Capture the cell that displays the provided text and extract its [X, Y] central coordinate. 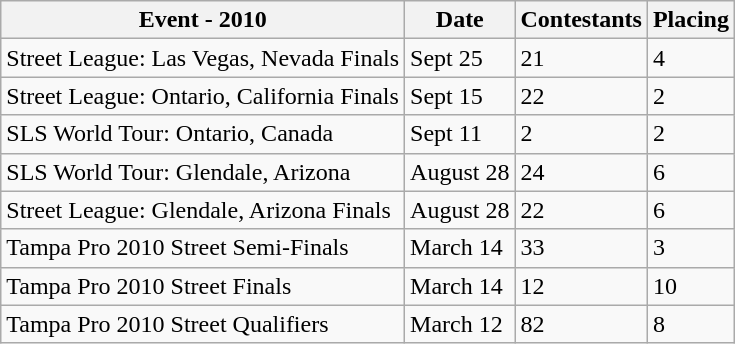
Event - 2010 [203, 20]
Date [460, 20]
Contestants [581, 20]
Street League: Las Vegas, Nevada Finals [203, 58]
21 [581, 58]
4 [690, 58]
12 [581, 286]
Sept 11 [460, 134]
82 [581, 324]
3 [690, 248]
24 [581, 172]
10 [690, 286]
Sept 25 [460, 58]
Tampa Pro 2010 Street Semi-Finals [203, 248]
Street League: Ontario, California Finals [203, 96]
Sept 15 [460, 96]
Street League: Glendale, Arizona Finals [203, 210]
SLS World Tour: Ontario, Canada [203, 134]
Tampa Pro 2010 Street Finals [203, 286]
Placing [690, 20]
8 [690, 324]
March 12 [460, 324]
33 [581, 248]
Tampa Pro 2010 Street Qualifiers [203, 324]
SLS World Tour: Glendale, Arizona [203, 172]
